Find where the given text appears and provide that cell's center as [x, y] coordinate. 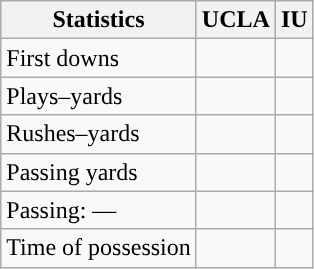
Passing yards [99, 172]
Rushes–yards [99, 134]
IU [294, 20]
Statistics [99, 20]
UCLA [236, 20]
First downs [99, 58]
Passing: –– [99, 210]
Plays–yards [99, 96]
Time of possession [99, 248]
